Scan for the cell matching the given text and deliver its (x, y) coordinate at center. 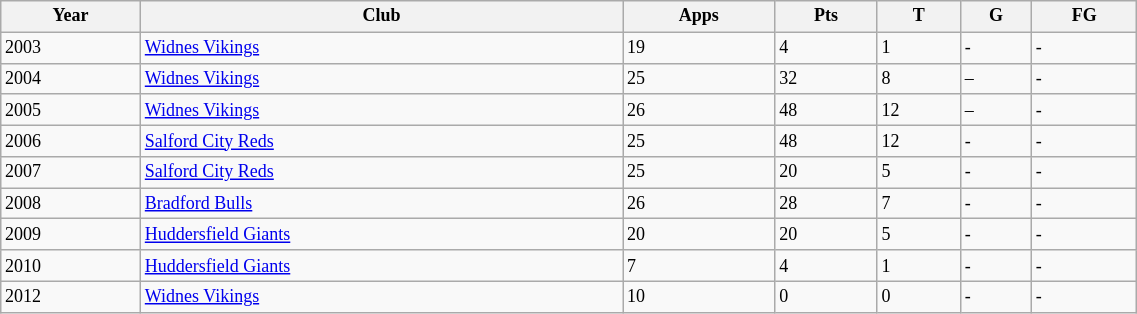
FG (1084, 16)
Year (71, 16)
2009 (71, 234)
T (918, 16)
2010 (71, 266)
2005 (71, 110)
32 (826, 78)
2007 (71, 172)
Apps (699, 16)
2006 (71, 140)
8 (918, 78)
10 (699, 296)
Bradford Bulls (381, 204)
2004 (71, 78)
G (996, 16)
2003 (71, 48)
19 (699, 48)
2012 (71, 296)
28 (826, 204)
2008 (71, 204)
Club (381, 16)
Pts (826, 16)
